Return [X, Y] of the center of cell containing provided text 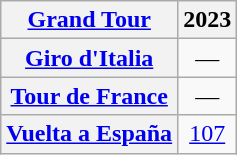
Giro d'Italia [90, 58]
Grand Tour [90, 20]
Tour de France [90, 96]
2023 [208, 20]
107 [208, 134]
Vuelta a España [90, 134]
